Return the [x, y] coordinate for the center point of the cell that contains the specified text.  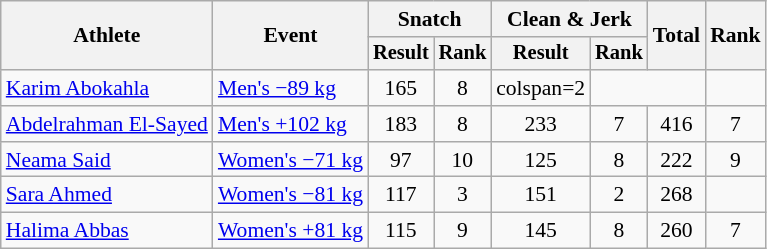
Athlete [107, 36]
151 [540, 195]
117 [401, 195]
115 [401, 231]
125 [540, 160]
260 [676, 231]
Event [290, 36]
222 [676, 160]
Men's +102 kg [290, 124]
Karim Abokahla [107, 88]
Clean & Jerk [570, 19]
colspan=2 [540, 88]
165 [401, 88]
268 [676, 195]
Abdelrahman El-Sayed [107, 124]
233 [540, 124]
Total [676, 36]
416 [676, 124]
Snatch [430, 19]
Sara Ahmed [107, 195]
3 [463, 195]
Women's −71 kg [290, 160]
Women's +81 kg [290, 231]
Neama Said [107, 160]
183 [401, 124]
Men's −89 kg [290, 88]
2 [619, 195]
145 [540, 231]
97 [401, 160]
Women's −81 kg [290, 195]
10 [463, 160]
Halima Abbas [107, 231]
